For the text-containing cell, return its midpoint in (x, y) coordinate format. 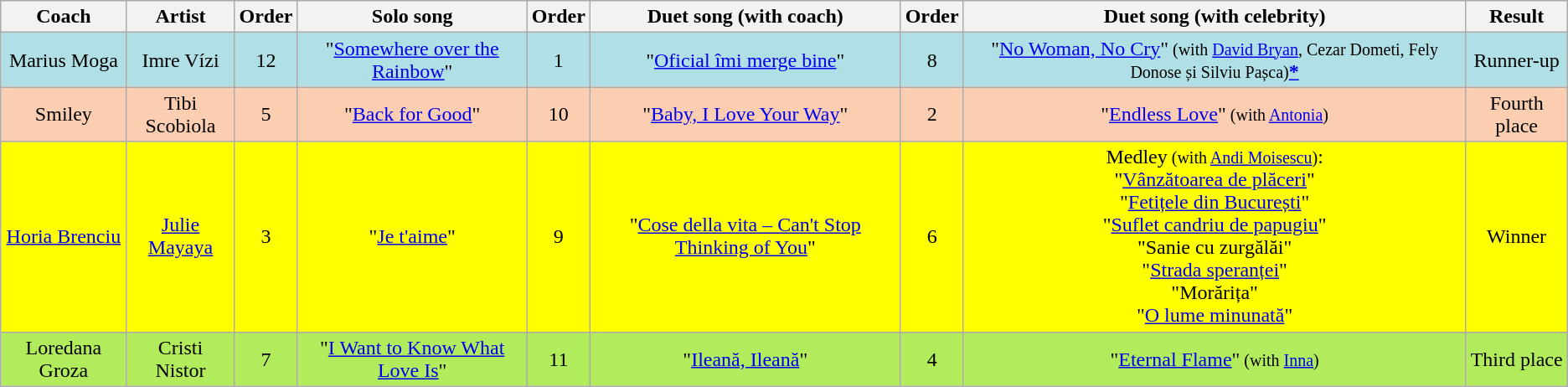
12 (266, 60)
Duet song (with celebrity) (1215, 17)
"Je t'aime" (412, 236)
"Ileană, Ileană" (745, 359)
Marius Moga (64, 60)
"Endless Love" (with Antonia) (1215, 114)
5 (266, 114)
Fourth place (1516, 114)
Tibi Scobiola (181, 114)
11 (558, 359)
Horia Brenciu (64, 236)
9 (558, 236)
Duet song (with coach) (745, 17)
4 (931, 359)
Loredana Groza (64, 359)
8 (931, 60)
2 (931, 114)
3 (266, 236)
1 (558, 60)
7 (266, 359)
"Back for Good" (412, 114)
"No Woman, No Cry" (with David Bryan, Cezar Dometi, Fely Donose și Silviu Pașca)* (1215, 60)
Third place (1516, 359)
10 (558, 114)
"Baby, I Love Your Way" (745, 114)
"Eternal Flame" (with Inna) (1215, 359)
Solo song (412, 17)
Smiley (64, 114)
Cristi Nistor (181, 359)
Winner (1516, 236)
"Somewhere over the Rainbow" (412, 60)
"Oficial îmi merge bine" (745, 60)
"Cose della vita – Can't Stop Thinking of You" (745, 236)
Imre Vízi (181, 60)
Coach (64, 17)
Result (1516, 17)
Runner-up (1516, 60)
Artist (181, 17)
6 (931, 236)
"I Want to Know What Love Is" (412, 359)
Julie Mayaya (181, 236)
